From the cell containing the given text, extract its center point as (x, y) coordinate. 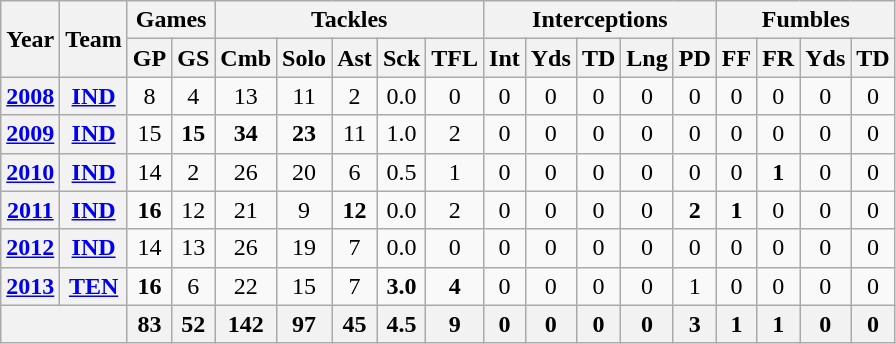
PD (694, 58)
2008 (30, 96)
21 (246, 210)
97 (304, 324)
142 (246, 324)
Sck (401, 58)
Solo (304, 58)
FF (736, 58)
22 (246, 286)
Tackles (350, 20)
Int (505, 58)
2012 (30, 248)
4.5 (401, 324)
83 (149, 324)
Cmb (246, 58)
Lng (647, 58)
2013 (30, 286)
0.5 (401, 172)
GP (149, 58)
19 (304, 248)
Team (94, 39)
GS (194, 58)
TEN (94, 286)
1.0 (401, 134)
Games (170, 20)
Ast (355, 58)
2009 (30, 134)
34 (246, 134)
3 (694, 324)
20 (304, 172)
TFL (455, 58)
45 (355, 324)
3.0 (401, 286)
Interceptions (600, 20)
2011 (30, 210)
Fumbles (806, 20)
Year (30, 39)
FR (778, 58)
8 (149, 96)
52 (194, 324)
2010 (30, 172)
23 (304, 134)
